Find where the given text appears and provide that cell's center as [x, y] coordinate. 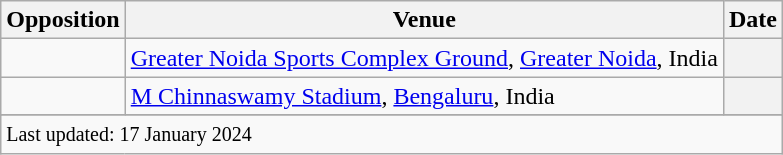
M Chinnaswamy Stadium, Bengaluru, India [424, 96]
Date [752, 20]
Venue [424, 20]
Last updated: 17 January 2024 [392, 134]
Greater Noida Sports Complex Ground, Greater Noida, India [424, 58]
Opposition [63, 20]
